Detect which cell encompasses the target text, then output its (x, y) center coordinate. 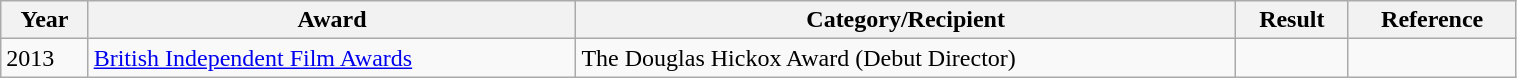
British Independent Film Awards (332, 58)
Reference (1432, 20)
2013 (44, 58)
Year (44, 20)
Award (332, 20)
Category/Recipient (906, 20)
The Douglas Hickox Award (Debut Director) (906, 58)
Result (1292, 20)
